Output the [x, y] coordinate of the center of the cell containing the given text.  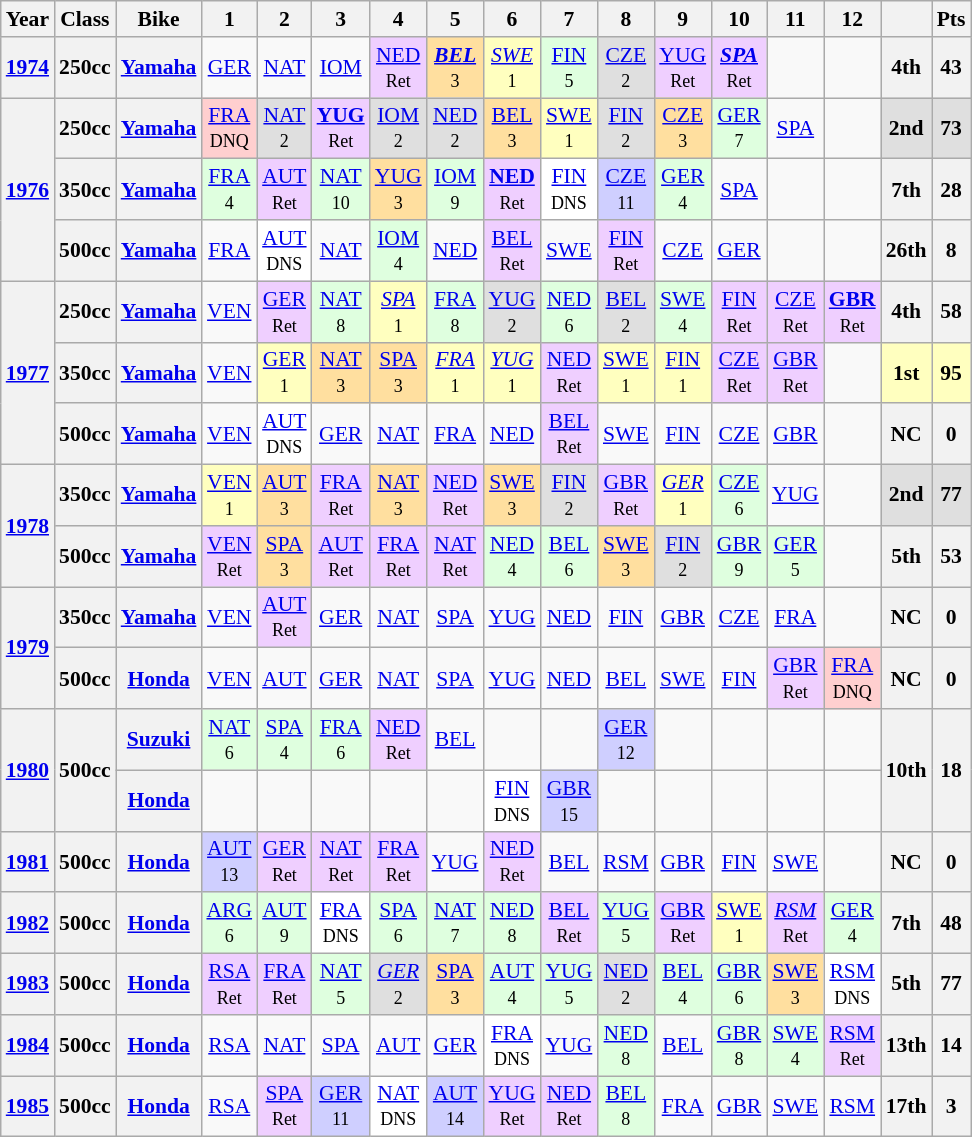
FRA8 [456, 312]
FIN5 [568, 68]
NAT8 [341, 312]
1977 [28, 372]
5 [456, 19]
1981 [28, 862]
43 [952, 68]
BEL4 [682, 984]
73 [952, 128]
AUT9 [284, 924]
VENRet [229, 556]
1 [229, 19]
AUT14 [456, 1106]
6 [512, 19]
GBR8 [739, 1046]
GER5 [796, 556]
FRA1 [456, 372]
RSMDNS [852, 984]
10th [906, 770]
NED4 [512, 556]
YUG3 [398, 190]
1983 [28, 984]
95 [952, 372]
7 [568, 19]
GBR9 [739, 556]
1985 [28, 1106]
10 [739, 19]
IOM4 [398, 250]
CZE2 [626, 68]
AUT13 [229, 862]
14 [952, 1046]
NATDNS [398, 1106]
FRA4 [229, 190]
Class [85, 19]
1974 [28, 68]
18 [952, 770]
CZE6 [739, 496]
CZE3 [682, 128]
48 [952, 924]
2 [284, 19]
FIN1 [682, 372]
58 [952, 312]
13th [906, 1046]
BEL2 [626, 312]
GER7 [739, 128]
GBR6 [739, 984]
NAT10 [341, 190]
GER2 [398, 984]
17th [906, 1106]
YUG2 [512, 312]
28 [952, 190]
IOM2 [398, 128]
1976 [28, 190]
CZE11 [626, 190]
AUT3 [284, 496]
AUT4 [512, 984]
1st [906, 372]
Bike [159, 19]
1979 [28, 648]
IOM9 [456, 190]
IOM [341, 68]
VEN1 [229, 496]
1978 [28, 526]
Pts [952, 19]
NED6 [568, 312]
ARG6 [229, 924]
1980 [28, 770]
RSARet [229, 984]
GER11 [341, 1106]
GBR15 [568, 800]
FRA6 [341, 740]
12 [852, 19]
SPA6 [398, 924]
SPA4 [284, 740]
NAT2 [284, 128]
NAT5 [341, 984]
9 [682, 19]
BEL8 [626, 1106]
GER12 [626, 740]
YUG1 [512, 372]
26th [906, 250]
1984 [28, 1046]
SPA1 [398, 312]
4 [398, 19]
1982 [28, 924]
NAT7 [456, 924]
53 [952, 556]
11 [796, 19]
Year [28, 19]
NAT6 [229, 740]
BEL6 [568, 556]
Suzuki [159, 740]
